Capture the cell that displays the provided text and extract its [x, y] central coordinate. 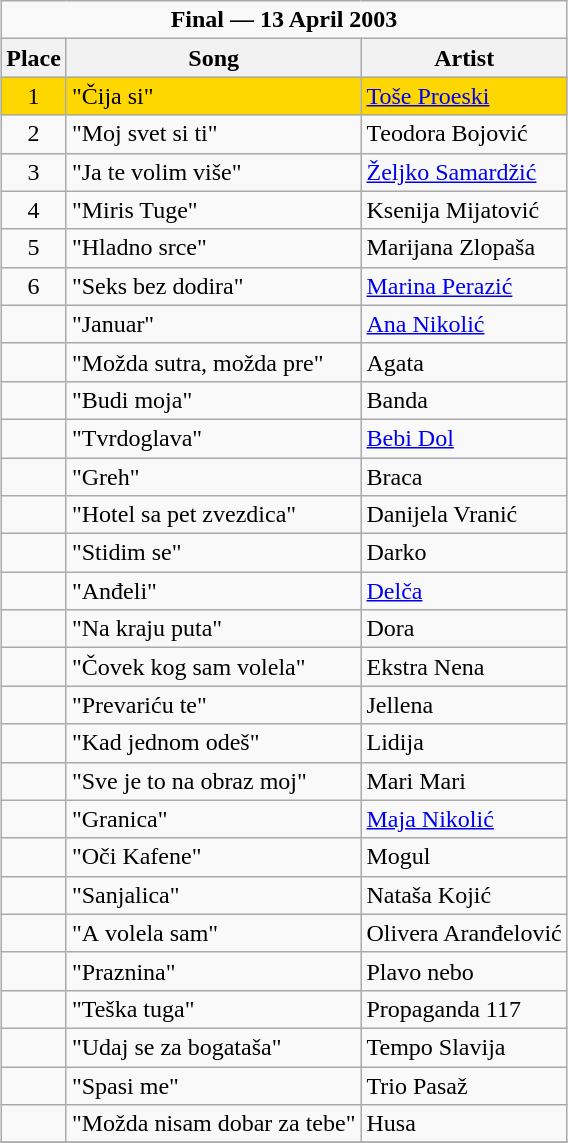
Tempo Slavija [464, 1047]
"Јanuar" [214, 324]
"Teška tuga" [214, 1009]
Ksenija Mijatović [464, 210]
"А volela sam" [214, 933]
Husa [464, 1124]
"Ja te volim više" [214, 172]
Danijela Vranić [464, 515]
Banda [464, 400]
"Tvrdoglava" [214, 438]
"Stidim se" [214, 553]
"Možda nisam dobar za tebe" [214, 1124]
Lidija [464, 743]
"Seks bez dodira" [214, 286]
"Čovek kog sam volela" [214, 667]
Maja Nikolić [464, 819]
Braca [464, 477]
"Anđeli" [214, 591]
Mari Mari [464, 781]
Dora [464, 629]
"Budi moja" [214, 400]
5 [34, 248]
"Greh" [214, 477]
Trio Pasaž [464, 1085]
Song [214, 58]
"Oči Kafene" [214, 857]
"Hladno srce" [214, 248]
Marijana Zlopaša [464, 248]
"Na kraju puta" [214, 629]
Place [34, 58]
Јеllena [464, 705]
Olivera Aranđelović [464, 933]
Теodora Bojović [464, 134]
Аgata [464, 362]
"Prevariću te" [214, 705]
"Udaj se za bogataša" [214, 1047]
Marina Perazić [464, 286]
4 [34, 210]
"Sanjalica" [214, 895]
"Sve je to na obraz moj" [214, 781]
"Praznina" [214, 971]
"Moj svet si ti" [214, 134]
"Čija si" [214, 96]
Toše Proeski [464, 96]
6 [34, 286]
3 [34, 172]
Darko [464, 553]
Mogul [464, 857]
"Možda sutra, možda pre" [214, 362]
Delča [464, 591]
"Miris Tuge" [214, 210]
Ana Nikolić [464, 324]
"Kad jednom odeš" [214, 743]
Artist [464, 58]
"Granica" [214, 819]
Propaganda 117 [464, 1009]
"Spasi me" [214, 1085]
"Hotel sa pet zvezdica" [214, 515]
Bebi Dol [464, 438]
1 [34, 96]
2 [34, 134]
Željko Samardžić [464, 172]
Final — 13 April 2003 [284, 20]
Plavo nebo [464, 971]
Nataša Kojić [464, 895]
Ekstra Nena [464, 667]
